Output the [X, Y] coordinate of the center of the cell containing the given text.  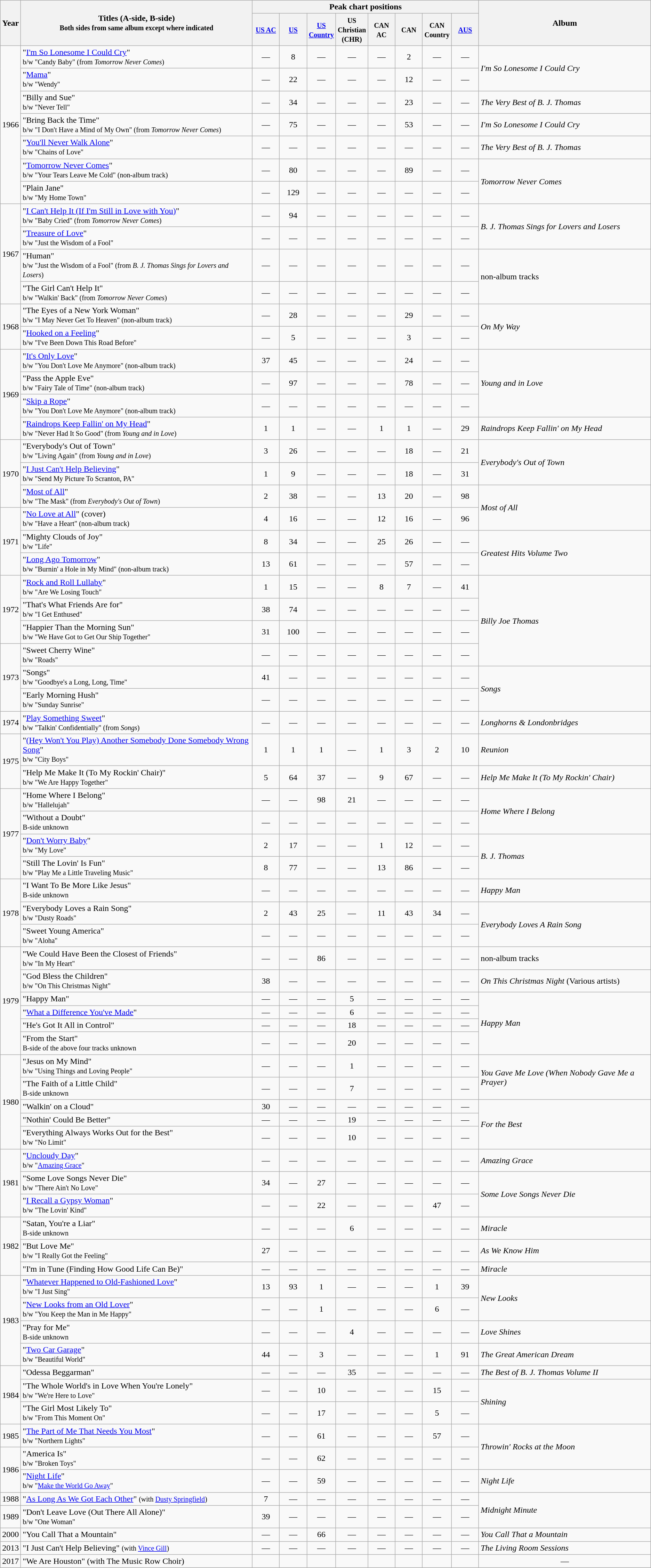
"I'm So Lonesome I Could Cry"b/w "Candy Baby" (from Tomorrow Never Comes) [136, 57]
Titles (A-side, B-side)Both sides from same album except where indicated [136, 23]
"Raindrops Keep Fallin' on My Head"b/w "Never Had It So Good" (from Young and in Love) [136, 429]
1966 [10, 125]
"I Can't Help It (If I'm Still in Love with You)"b/w "Baby Cried" (from Tomorrow Never Comes) [136, 215]
"Songs"b/w "Goodbye's a Long, Long, Time" [136, 678]
Everybody's Out of Town [565, 462]
1972 [10, 609]
"Still The Lovin' Is Fun"b/w "Play Me a Little Traveling Music" [136, 867]
Greatest Hits Volume Two [565, 553]
"Mighty Clouds of Joy"b/w "Life" [136, 541]
"Plain Jane"b/w "My Home Town" [136, 193]
"Tomorrow Never Comes"b/w "Your Tears Leave Me Cold" (non-album track) [136, 170]
"Mama"b/w "Wendy" [136, 79]
"Happy Man" [136, 999]
89 [409, 170]
24 [409, 360]
"The Girl Most Likely To"b/w "From This Moment On" [136, 1413]
23 [409, 102]
35 [352, 1373]
1978 [10, 913]
"Skip a Rope"b/w "You Don't Love Me Anymore" (non-album track) [136, 406]
77 [294, 867]
CAN Country [437, 30]
"We Could Have Been the Closest of Friends"b/w "In My Heart" [136, 958]
2013 [10, 1548]
"Walkin' on a Cloud" [136, 1106]
"Night Life"b/w "Make the World Go Away" [136, 1481]
1980 [10, 1102]
1969 [10, 394]
Young and in Love [565, 383]
1971 [10, 541]
"He's Got It All in Control" [136, 1025]
B. J. Thomas [565, 856]
You Gave Me Love (When Nobody Gave Me a Prayer) [565, 1077]
"You Call That a Mountain" [136, 1535]
Home Where I Belong [565, 811]
"Long Ago Tomorrow"b/w "Burnin' a Hole in My Mind" (non-album track) [136, 564]
1973 [10, 678]
"I Just Can't Help Believing"b/w "Send My Picture To Scranton, PA" [136, 474]
"Without a Doubt"B-side unknown [136, 822]
"I Want To Be More Like Jesus"B-side unknown [136, 890]
"The Part of Me That Needs You Most"b/w "Northern Lights" [136, 1436]
"Jesus on My Mind"b/w "Using Things and Loving People" [136, 1066]
US Country [321, 30]
"New Looks from an Old Lover" b/w "You Keep the Man in Me Happy" [136, 1309]
On This Christmas Night (Various artists) [565, 981]
"Everybody's Out of Town"b/w "Living Again" (from Young and in Love) [136, 451]
1979 [10, 1000]
Love Shines [565, 1331]
"(Hey Won't You Play) Another Somebody Done Somebody Wrong Song"b/w "City Boys" [136, 750]
67 [409, 777]
"From the Start"B-side of the above four tracks unknown [136, 1043]
2017 [10, 1561]
53 [409, 125]
93 [294, 1286]
Most of All [565, 507]
1977 [10, 834]
Year [10, 23]
"That's What Friends Are for"b/w "I Get Enthused" [136, 609]
78 [409, 383]
"Early Morning Hush"b/w "Sunday Sunrise" [136, 700]
CAN AC [382, 30]
"Home Where I Belong"b/w "Hallelujah" [136, 800]
Midnight Minute [565, 1510]
On My Way [565, 327]
64 [294, 777]
The Living Room Sessions [565, 1548]
New Looks [565, 1298]
Album [565, 23]
"Don't Leave Love (Out There All Alone)"b/w "One Woman" [136, 1517]
US [294, 30]
"Help Me Make It (To My Rockin' Chair)"b/w "We Are Happy Together" [136, 777]
11 [382, 913]
"The Eyes of a New York Woman"b/w "I May Never Get To Heaven" (non-album track) [136, 315]
Tomorrow Never Comes [565, 181]
"America Is"b/w "Broken Toys" [136, 1458]
"I Recall a Gypsy Woman"b/w "The Lovin' Kind" [136, 1206]
"Sweet Cherry Wine"b/w "Roads" [136, 655]
"Most of All"b/w "The Mask" (from Everybody's Out of Town) [136, 496]
Reunion [565, 750]
28 [294, 315]
75 [294, 125]
1974 [10, 723]
59 [321, 1481]
Night Life [565, 1481]
"The Faith of a Little Child"B-side unknown [136, 1089]
"Pass the Apple Eve"b/w "Fairy Tale of Time" (non-album track) [136, 383]
"Two Car Garage"b/w "Beautiful World" [136, 1354]
"Everybody Loves a Rain Song"b/w "Dusty Roads" [136, 913]
"No Love at All" (cover)b/w "Have a Heart" (non-album track) [136, 519]
"Rock and Roll Lullaby"b/w "Are We Losing Touch" [136, 586]
100 [294, 632]
"Billy and Sue"b/w "Never Tell" [136, 102]
"Nothin' Could Be Better" [136, 1120]
Amazing Grace [565, 1160]
"But Love Me"b/w "I Really Got the Feeling" [136, 1251]
Throwin' Rocks at the Moon [565, 1447]
As We Know Him [565, 1251]
"Happier Than the Morning Sun"b/w "We Have Got to Get Our Ship Together" [136, 632]
"Odessa Beggarman" [136, 1373]
Everybody Loves A Rain Song [565, 924]
"Satan, You're a Liar"B-side unknown [136, 1228]
"The Whole World's in Love When You're Lonely"b/w "We're Here to Love" [136, 1391]
1968 [10, 327]
"Some Love Songs Never Die"b/w "There Ain't No Love" [136, 1183]
"The Girl Can't Help It"b/w "Walkin' Back" (from Tomorrow Never Comes) [136, 292]
AUS [465, 30]
"Uncloudy Day"b/w "Amazing Grace" [136, 1160]
"Don't Worry Baby"b/w "My Love" [136, 845]
"Everything Always Works Out for the Best"b/w "No Limit" [136, 1137]
Help Me Make It (To My Rockin' Chair) [565, 777]
"Play Something Sweet"b/w "Talkin' Confidentially" (from Songs) [136, 723]
1983 [10, 1320]
47 [437, 1206]
74 [294, 609]
44 [266, 1354]
129 [294, 193]
97 [294, 383]
The Best of B. J. Thomas Volume II [565, 1373]
"Hooked on a Feeling"b/w "I've Been Down This Road Before" [136, 338]
"We Are Houston" (with The Music Row Choir) [136, 1561]
"Treasure of Love"b/w "Just the Wisdom of a Fool" [136, 238]
1982 [10, 1246]
"What a Difference You've Made" [136, 1012]
"You'll Never Walk Alone"b/w "Chains of Love" [136, 147]
"Human"b/w "Just the Wisdom of a Fool" (from B. J. Thomas Sings for Lovers and Losers) [136, 265]
1967 [10, 254]
2000 [10, 1535]
Shining [565, 1402]
CAN [409, 30]
1989 [10, 1517]
1975 [10, 761]
1985 [10, 1436]
"Pray for Me"B-side unknown [136, 1331]
66 [321, 1535]
Some Love Songs Never Die [565, 1194]
80 [294, 170]
1970 [10, 474]
US Christian (CHR) [352, 30]
1984 [10, 1395]
1988 [10, 1499]
19 [352, 1120]
62 [321, 1458]
Billy Joe Thomas [565, 621]
1981 [10, 1183]
"Bring Back the Time"b/w "I Don't Have a Mind of My Own" (from Tomorrow Never Comes) [136, 125]
You Call That a Mountain [565, 1535]
96 [465, 519]
"As Long As We Got Each Other" (with Dusty Springfield) [136, 1499]
94 [294, 215]
Longhorns & Londonbridges [565, 723]
"It's Only Love"b/w "You Don't Love Me Anymore" (non-album track) [136, 360]
For the Best [565, 1124]
"I Just Can't Help Believing" (with Vince Gill) [136, 1548]
Songs [565, 689]
B. J. Thomas Sings for Lovers and Losers [565, 226]
Peak chart positions [365, 7]
"God Bless the Children"b/w "On This Christmas Night" [136, 981]
1986 [10, 1470]
"I'm in Tune (Finding How Good Life Can Be)" [136, 1269]
Raindrops Keep Fallin' on My Head [565, 429]
"Sweet Young America"b/w "Aloha" [136, 936]
US AC [266, 30]
91 [465, 1354]
"Whatever Happened to Old-Fashioned Love" b/w "I Just Sing" [136, 1286]
30 [266, 1106]
45 [294, 360]
The Great American Dream [565, 1354]
